From the cell containing the given text, extract its center point as [X, Y] coordinate. 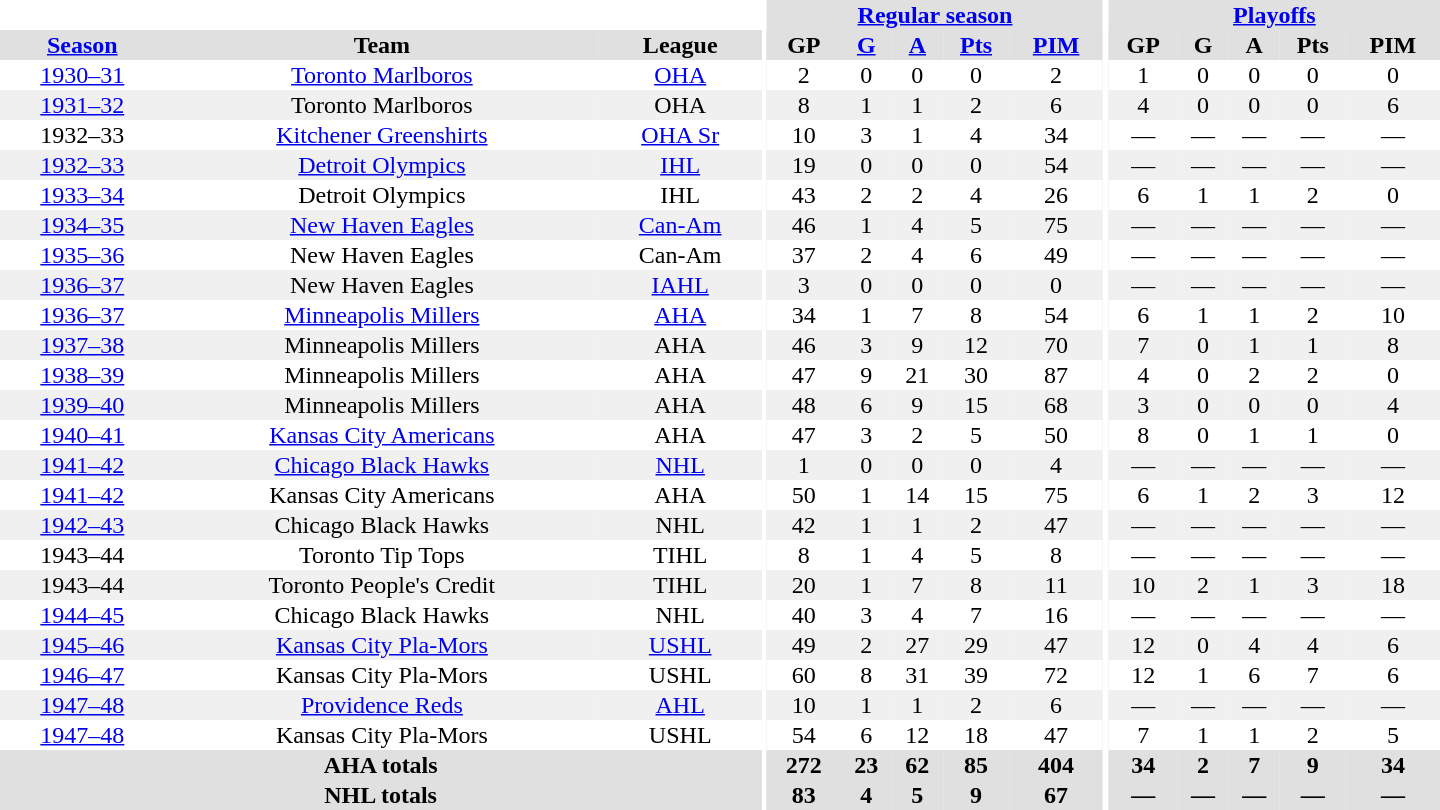
Toronto Tip Tops [382, 555]
29 [976, 645]
1931–32 [82, 105]
26 [1056, 195]
OHA Sr [680, 135]
31 [918, 675]
1933–34 [82, 195]
NHL totals [380, 795]
16 [1056, 615]
1944–45 [82, 615]
60 [804, 675]
62 [918, 765]
20 [804, 585]
404 [1056, 765]
1945–46 [82, 645]
67 [1056, 795]
23 [866, 765]
AHL [680, 705]
1935–36 [82, 255]
Toronto People's Credit [382, 585]
39 [976, 675]
AHA totals [380, 765]
42 [804, 525]
70 [1056, 345]
272 [804, 765]
27 [918, 645]
68 [1056, 405]
30 [976, 375]
14 [918, 495]
48 [804, 405]
Kitchener Greenshirts [382, 135]
72 [1056, 675]
11 [1056, 585]
40 [804, 615]
87 [1056, 375]
37 [804, 255]
League [680, 45]
Providence Reds [382, 705]
19 [804, 165]
1939–40 [82, 405]
Season [82, 45]
Team [382, 45]
1938–39 [82, 375]
85 [976, 765]
83 [804, 795]
1946–47 [82, 675]
1942–43 [82, 525]
Regular season [935, 15]
Playoffs [1274, 15]
IAHL [680, 285]
21 [918, 375]
1930–31 [82, 75]
1937–38 [82, 345]
1940–41 [82, 435]
1934–35 [82, 225]
43 [804, 195]
